Return [x, y] of the center of cell containing provided text 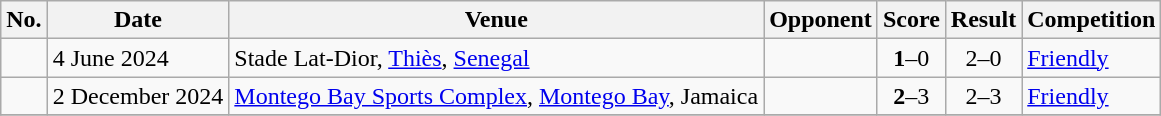
Opponent [821, 20]
Stade Lat-Dior, Thiès, Senegal [496, 58]
1–0 [911, 58]
2–0 [983, 58]
No. [24, 20]
Score [911, 20]
2 December 2024 [138, 96]
Montego Bay Sports Complex, Montego Bay, Jamaica [496, 96]
Date [138, 20]
4 June 2024 [138, 58]
Venue [496, 20]
Result [983, 20]
Competition [1092, 20]
